Return the (x, y) coordinate for the center point of the cell that contains the specified text.  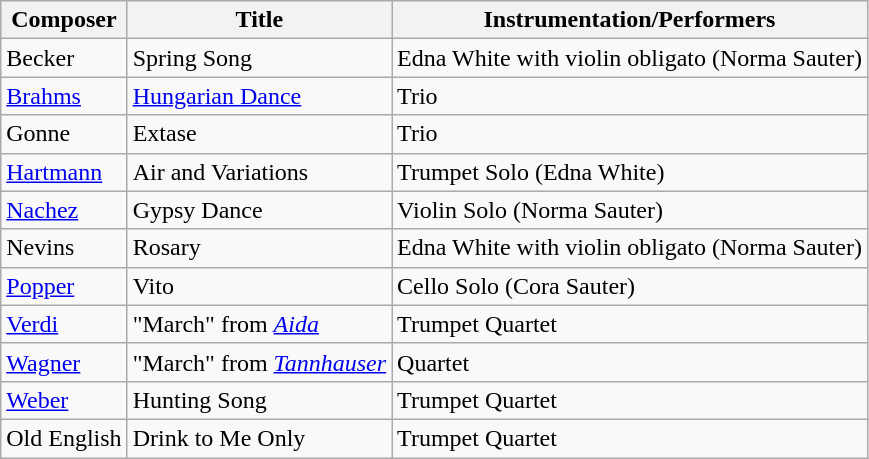
"March" from Tannhauser (259, 362)
Spring Song (259, 58)
Air and Variations (259, 172)
Hartmann (64, 172)
"March" from Aida (259, 324)
Weber (64, 400)
Hunting Song (259, 400)
Drink to Me Only (259, 438)
Verdi (64, 324)
Brahms (64, 96)
Nachez (64, 210)
Popper (64, 286)
Violin Solo (Norma Sauter) (630, 210)
Becker (64, 58)
Quartet (630, 362)
Hungarian Dance (259, 96)
Instrumentation/Performers (630, 20)
Extase (259, 134)
Old English (64, 438)
Title (259, 20)
Rosary (259, 248)
Vito (259, 286)
Gypsy Dance (259, 210)
Composer (64, 20)
Cello Solo (Cora Sauter) (630, 286)
Gonne (64, 134)
Trumpet Solo (Edna White) (630, 172)
Wagner (64, 362)
Nevins (64, 248)
